Search for the cell housing the specified text and yield its (X, Y) center coordinate. 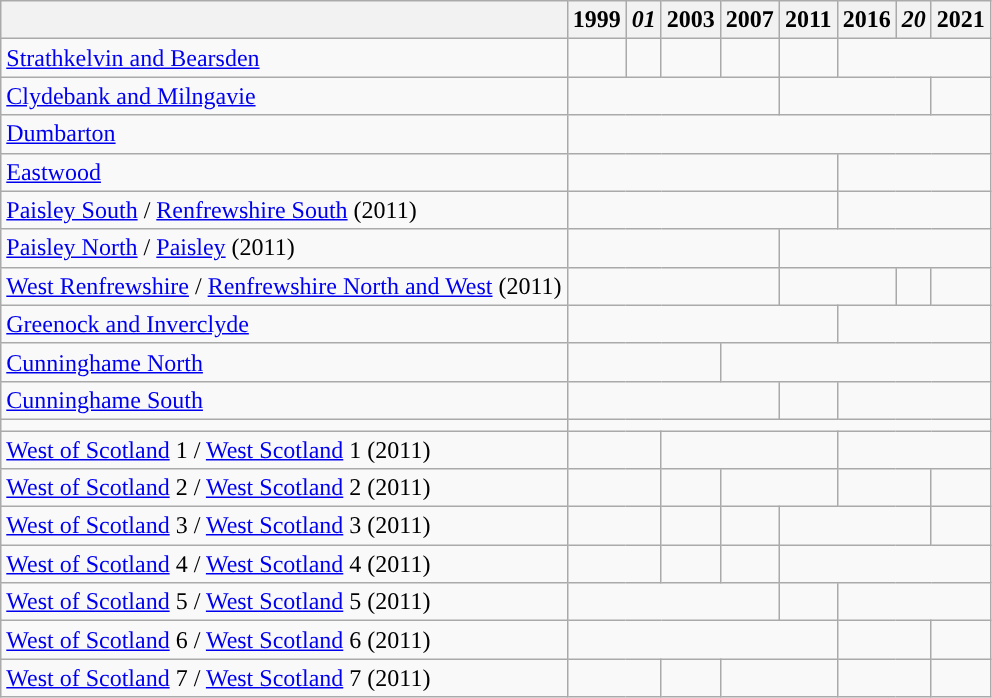
2007 (750, 20)
Paisley North / Paisley (2011) (284, 248)
Cunninghame North (284, 362)
Clydebank and Milngavie (284, 96)
2003 (690, 20)
2021 (960, 20)
2016 (866, 20)
Eastwood (284, 172)
West of Scotland 7 / West Scotland 7 (2011) (284, 678)
West of Scotland 5 / West Scotland 5 (2011) (284, 602)
West of Scotland 1 / West Scotland 1 (2011) (284, 449)
20 (914, 20)
2011 (808, 20)
West of Scotland 4 / West Scotland 4 (2011) (284, 564)
Dumbarton (284, 134)
Strathkelvin and Bearsden (284, 58)
West of Scotland 6 / West Scotland 6 (2011) (284, 640)
Cunninghame South (284, 400)
01 (644, 20)
Paisley South / Renfrewshire South (2011) (284, 210)
West of Scotland 3 / West Scotland 3 (2011) (284, 526)
Greenock and Inverclyde (284, 324)
West of Scotland 2 / West Scotland 2 (2011) (284, 488)
1999 (596, 20)
West Renfrewshire / Renfrewshire North and West (2011) (284, 286)
